Output the (X, Y) coordinate of the center of the cell containing the given text.  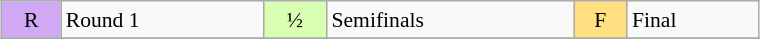
Round 1 (162, 20)
Semifinals (450, 20)
R (32, 20)
½ (294, 20)
F (600, 20)
Final (693, 20)
